Detect which cell encompasses the target text, then output its [X, Y] center coordinate. 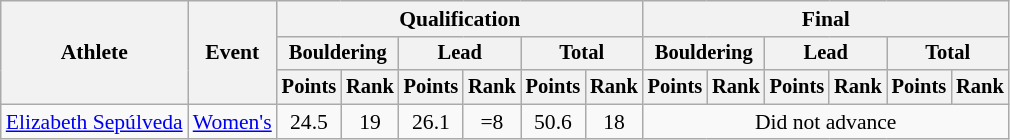
26.1 [431, 122]
=8 [492, 122]
Final [826, 19]
Qualification [460, 19]
18 [614, 122]
50.6 [553, 122]
19 [370, 122]
24.5 [309, 122]
Elizabeth Sepúlveda [94, 122]
Event [232, 52]
Women's [232, 122]
Athlete [94, 52]
Did not advance [826, 122]
